Provide the [x, y] coordinate of the cell's center where the given text is located.  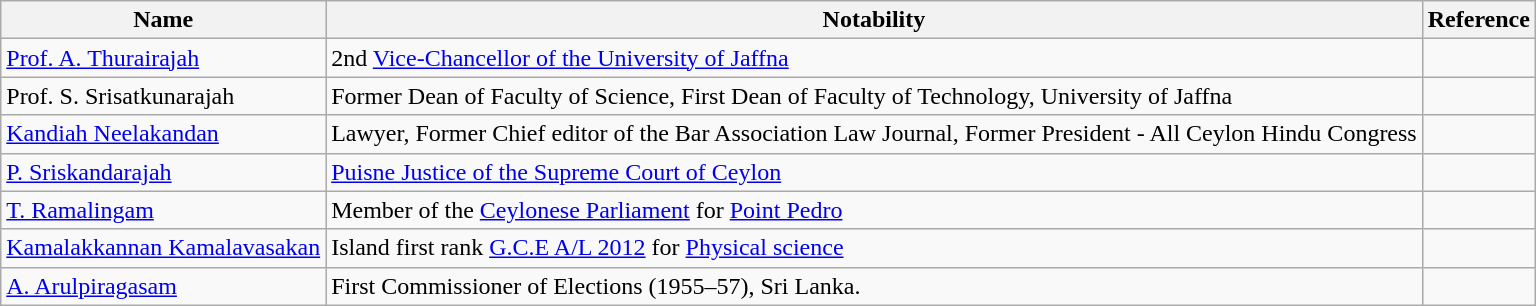
Prof. S. Srisatkunarajah [164, 96]
A. Arulpiragasam [164, 286]
Notability [874, 20]
Kamalakkannan Kamalavasakan [164, 248]
Member of the Ceylonese Parliament for Point Pedro [874, 210]
2nd Vice-Chancellor of the University of Jaffna [874, 58]
Lawyer, Former Chief editor of the Bar Association Law Journal, Former President - All Ceylon Hindu Congress [874, 134]
Prof. A. Thurairajah [164, 58]
T. Ramalingam [164, 210]
P. Sriskandarajah [164, 172]
Reference [1478, 20]
Former Dean of Faculty of Science, First Dean of Faculty of Technology, University of Jaffna [874, 96]
Island first rank G.C.E A/L 2012 for Physical science [874, 248]
Name [164, 20]
Kandiah Neelakandan [164, 134]
First Commissioner of Elections (1955–57), Sri Lanka. [874, 286]
Puisne Justice of the Supreme Court of Ceylon [874, 172]
